Identify which cell holds the provided text, then report its [X, Y] central coordinate. 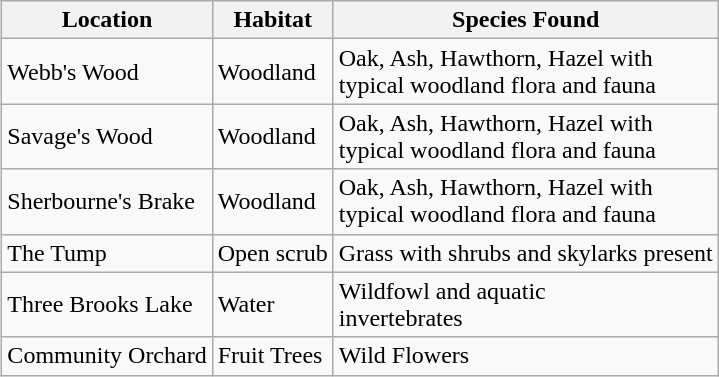
The Tump [107, 253]
Species Found [526, 20]
Open scrub [272, 253]
Wildfowl and aquaticinvertebrates [526, 304]
Community Orchard [107, 356]
Sherbourne's Brake [107, 202]
Grass with shrubs and skylarks present [526, 253]
Three Brooks Lake [107, 304]
Water [272, 304]
Location [107, 20]
Wild Flowers [526, 356]
Webb's Wood [107, 72]
Savage's Wood [107, 136]
Fruit Trees [272, 356]
Habitat [272, 20]
